Identify which cell holds the provided text, then report its (X, Y) central coordinate. 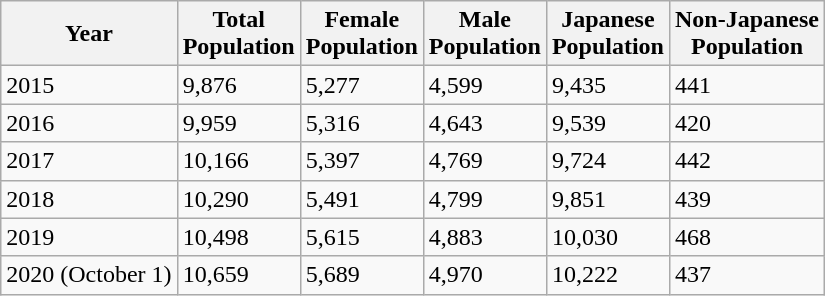
9,539 (608, 123)
2019 (89, 237)
10,659 (238, 275)
FemalePopulation (362, 34)
9,876 (238, 85)
10,290 (238, 199)
10,166 (238, 161)
Year (89, 34)
468 (746, 237)
437 (746, 275)
2016 (89, 123)
4,599 (484, 85)
9,724 (608, 161)
JapanesePopulation (608, 34)
2018 (89, 199)
5,491 (362, 199)
5,316 (362, 123)
Non-JapanesePopulation (746, 34)
441 (746, 85)
420 (746, 123)
TotalPopulation (238, 34)
10,498 (238, 237)
2015 (89, 85)
MalePopulation (484, 34)
4,643 (484, 123)
442 (746, 161)
439 (746, 199)
4,769 (484, 161)
5,689 (362, 275)
5,397 (362, 161)
10,222 (608, 275)
5,277 (362, 85)
4,883 (484, 237)
9,851 (608, 199)
9,959 (238, 123)
4,970 (484, 275)
2017 (89, 161)
2020 (October 1) (89, 275)
9,435 (608, 85)
4,799 (484, 199)
5,615 (362, 237)
10,030 (608, 237)
